Detect which cell encompasses the target text, then output its (x, y) center coordinate. 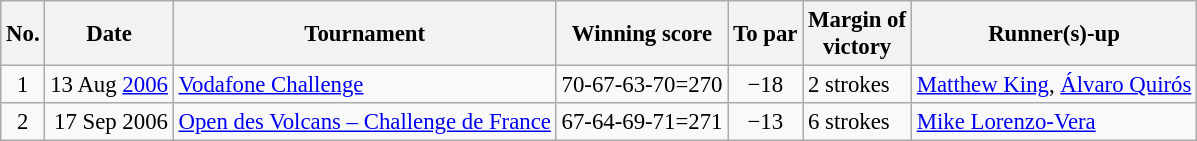
−18 (766, 85)
Vodafone Challenge (364, 85)
No. (23, 34)
1 (23, 85)
To par (766, 34)
Matthew King, Álvaro Quirós (1054, 85)
Margin ofvictory (858, 34)
Open des Volcans – Challenge de France (364, 122)
67-64-69-71=271 (642, 122)
2 (23, 122)
Runner(s)-up (1054, 34)
2 strokes (858, 85)
Tournament (364, 34)
Date (109, 34)
Mike Lorenzo-Vera (1054, 122)
6 strokes (858, 122)
13 Aug 2006 (109, 85)
17 Sep 2006 (109, 122)
Winning score (642, 34)
70-67-63-70=270 (642, 85)
−13 (766, 122)
